Capture the cell that displays the provided text and extract its (x, y) central coordinate. 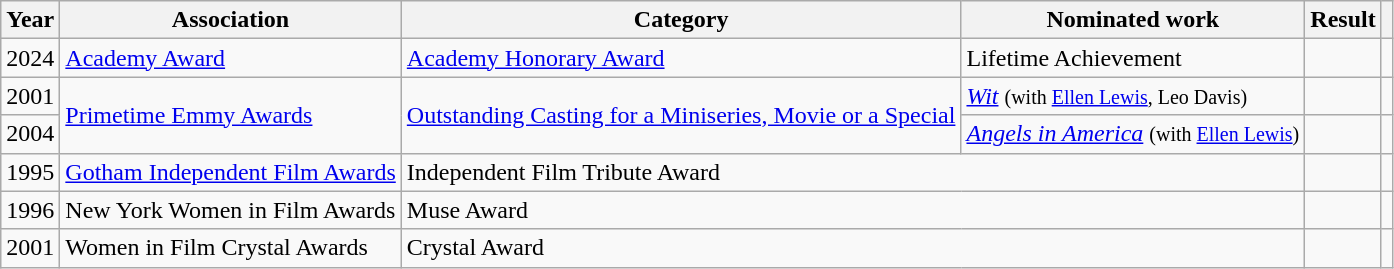
2024 (30, 58)
Association (230, 20)
Angels in America (with Ellen Lewis) (1133, 134)
1996 (30, 210)
Gotham Independent Film Awards (230, 172)
Muse Award (852, 210)
Result (1343, 20)
Category (681, 20)
Year (30, 20)
Women in Film Crystal Awards (230, 248)
Independent Film Tribute Award (852, 172)
Outstanding Casting for a Miniseries, Movie or a Special (681, 115)
Academy Honorary Award (681, 58)
Academy Award (230, 58)
Lifetime Achievement (1133, 58)
New York Women in Film Awards (230, 210)
Primetime Emmy Awards (230, 115)
Nominated work (1133, 20)
Crystal Award (852, 248)
Wit (with Ellen Lewis, Leo Davis) (1133, 96)
2004 (30, 134)
1995 (30, 172)
